Detect which cell encompasses the target text, then output its [x, y] center coordinate. 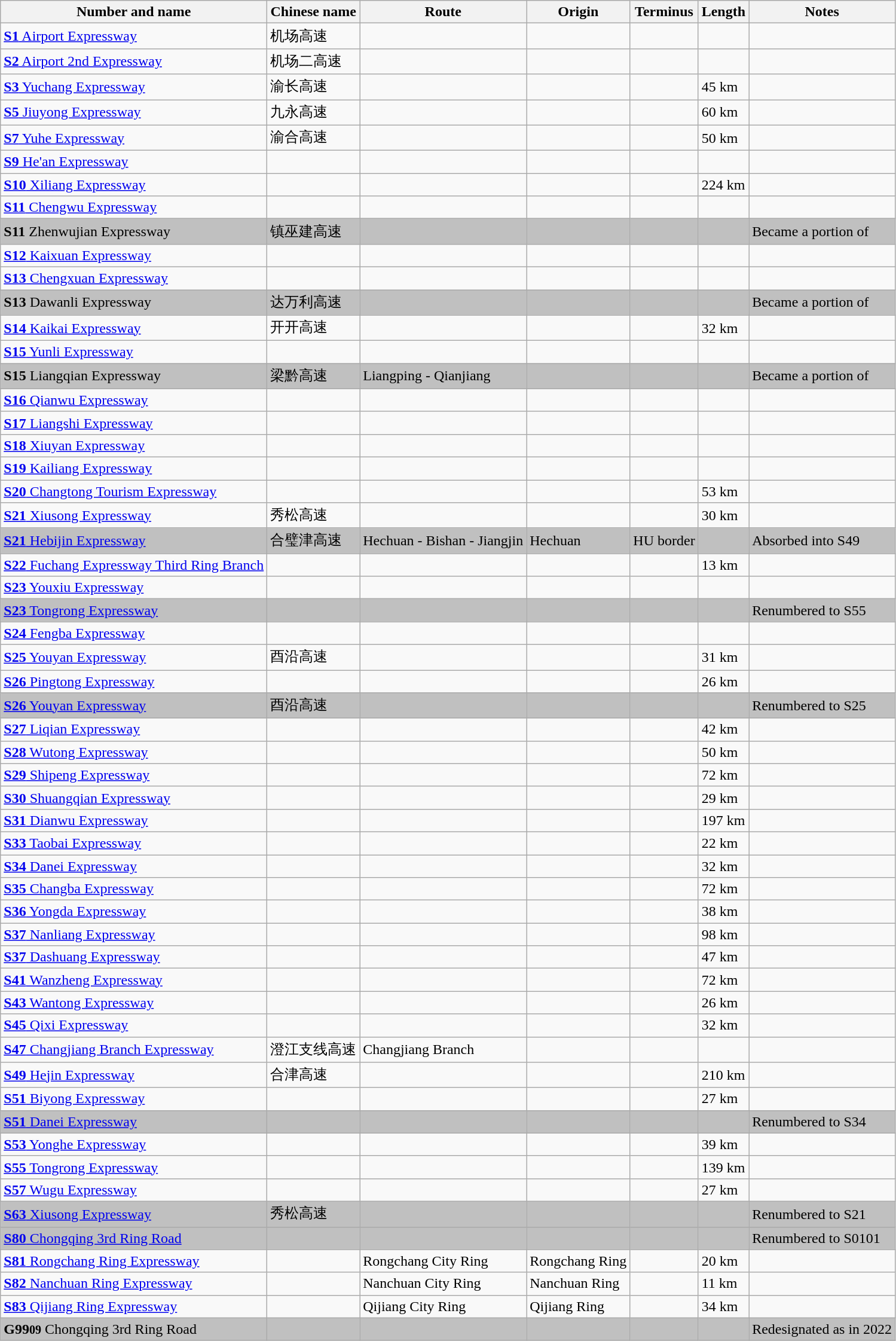
Qijiang City Ring [444, 1306]
98 km [723, 934]
九永高速 [313, 112]
S10 Xiliang Expressway [134, 185]
S23 Tongrong Expressway [134, 610]
Renumbered to S0101 [822, 1238]
澄江支线高速 [313, 1050]
S57 Wugu Expressway [134, 1190]
S3 Yuchang Expressway [134, 87]
S22 Fuchang Expressway Third Ring Branch [134, 565]
Terminus [664, 12]
梁黔高速 [313, 377]
S28 Wutong Expressway [134, 752]
42 km [723, 729]
S51 Danei Expressway [134, 1122]
38 km [723, 912]
S11 Chengwu Expressway [134, 207]
Absorbed into S49 [822, 540]
Hechuan - Bishan - Jiangjin [444, 540]
机场高速 [313, 36]
30 km [723, 515]
Number and name [134, 12]
S49 Hejin Expressway [134, 1075]
S26 Pingtong Expressway [134, 681]
Rongchang City Ring [444, 1261]
224 km [723, 185]
20 km [723, 1261]
S83 Qijiang Ring Expressway [134, 1306]
S7 Yuhe Expressway [134, 138]
22 km [723, 843]
31 km [723, 658]
S63 Xiusong Expressway [134, 1214]
Hechuan [579, 540]
S53 Yonghe Expressway [134, 1144]
S21 Xiusong Expressway [134, 515]
Renumbered to S34 [822, 1122]
S81 Rongchang Ring Expressway [134, 1261]
Liangping - Qianjiang [444, 377]
S30 Shuangqian Expressway [134, 798]
S11 Zhenwujian Expressway [134, 232]
47 km [723, 957]
S26 Youyan Expressway [134, 705]
Renumbered to S21 [822, 1214]
S14 Kaikai Expressway [134, 328]
53 km [723, 491]
39 km [723, 1144]
S12 Kaixuan Expressway [134, 255]
合璧津高速 [313, 540]
Changjiang Branch [444, 1050]
S29 Shipeng Expressway [134, 775]
S35 Changba Expressway [134, 889]
11 km [723, 1284]
Renumbered to S55 [822, 610]
34 km [723, 1306]
S19 Kailiang Expressway [134, 468]
S21 Hebijin Expressway [134, 540]
S45 Qixi Expressway [134, 1025]
S23 Youxiu Expressway [134, 588]
139 km [723, 1167]
Chinese name [313, 12]
开开高速 [313, 328]
60 km [723, 112]
29 km [723, 798]
210 km [723, 1075]
Length [723, 12]
S20 Changtong Tourism Expressway [134, 491]
机场二高速 [313, 61]
G9909 Chongqing 3rd Ring Road [134, 1329]
S41 Wanzheng Expressway [134, 980]
S15 Liangqian Expressway [134, 377]
S80 Chongqing 3rd Ring Road [134, 1238]
Redesignated as in 2022 [822, 1329]
S27 Liqian Expressway [134, 729]
S31 Dianwu Expressway [134, 820]
Notes [822, 12]
Qijiang Ring [579, 1306]
Nanchuan City Ring [444, 1284]
镇巫建高速 [313, 232]
Renumbered to S25 [822, 705]
S5 Jiuyong Expressway [134, 112]
Route [444, 12]
S34 Danei Expressway [134, 866]
S51 Biyong Expressway [134, 1099]
S37 Dashuang Expressway [134, 957]
合津高速 [313, 1075]
S25 Youyan Expressway [134, 658]
S1 Airport Expressway [134, 36]
渝合高速 [313, 138]
HU border [664, 540]
S2 Airport 2nd Expressway [134, 61]
S37 Nanliang Expressway [134, 934]
S47 Changjiang Branch Expressway [134, 1050]
S55 Tongrong Expressway [134, 1167]
13 km [723, 565]
S82 Nanchuan Ring Expressway [134, 1284]
Rongchang Ring [579, 1261]
S17 Liangshi Expressway [134, 423]
S15 Yunli Expressway [134, 352]
S24 Fengba Expressway [134, 633]
S43 Wantong Expressway [134, 1003]
S13 Dawanli Expressway [134, 303]
达万利高速 [313, 303]
S33 Taobai Expressway [134, 843]
197 km [723, 820]
S9 He'an Expressway [134, 162]
Origin [579, 12]
45 km [723, 87]
Nanchuan Ring [579, 1284]
渝长高速 [313, 87]
S16 Qianwu Expressway [134, 400]
S18 Xiuyan Expressway [134, 445]
S13 Chengxuan Expressway [134, 278]
S36 Yongda Expressway [134, 912]
